Search for the cell housing the specified text and yield its [x, y] center coordinate. 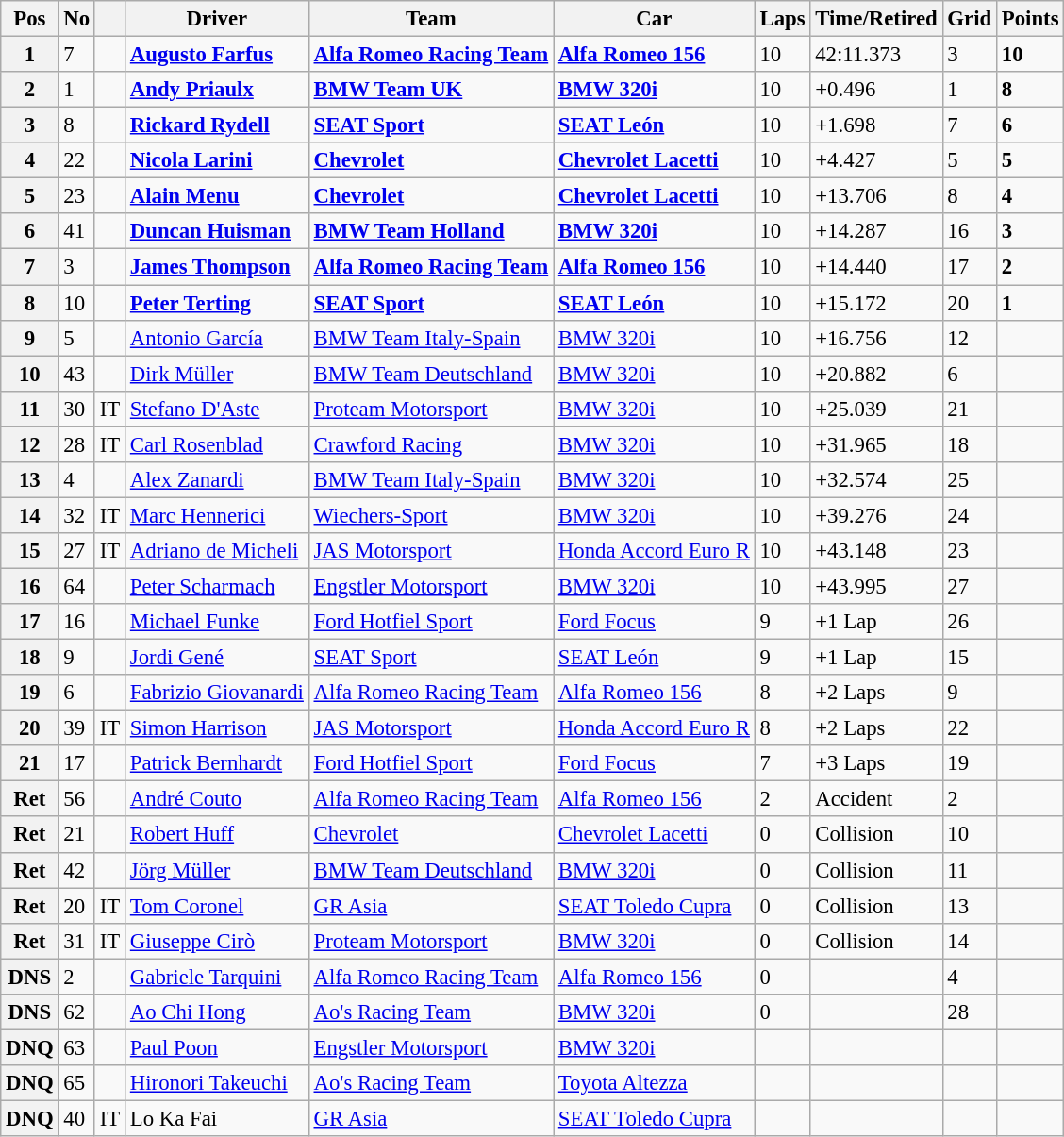
Tom Coronel [217, 906]
65 [76, 1083]
+31.965 [876, 444]
30 [76, 409]
Jörg Müller [217, 870]
Marc Hennerici [217, 515]
Antonio García [217, 338]
Lo Ka Fai [217, 1118]
+14.287 [876, 231]
+39.276 [876, 515]
+16.756 [876, 338]
Time/Retired [876, 19]
63 [76, 1047]
+0.496 [876, 90]
Fabrizio Giovanardi [217, 693]
32 [76, 515]
Rickard Rydell [217, 125]
+3 Laps [876, 763]
Driver [217, 19]
Andy Priaulx [217, 90]
Adriano de Micheli [217, 551]
Wiechers-Sport [430, 515]
BMW Team UK [430, 90]
Carl Rosenblad [217, 444]
25 [970, 480]
+25.039 [876, 409]
BMW Team Holland [430, 231]
+14.440 [876, 267]
31 [76, 941]
64 [76, 586]
Augusto Farfus [217, 55]
Stefano D'Aste [217, 409]
Dirk Müller [217, 374]
André Couto [217, 799]
39 [76, 728]
+1.698 [876, 125]
42:11.373 [876, 55]
Gabriele Tarquini [217, 977]
Points [1030, 19]
Duncan Huisman [217, 231]
Michael Funke [217, 622]
Hironori Takeuchi [217, 1083]
24 [970, 515]
Paul Poon [217, 1047]
Crawford Racing [430, 444]
Alain Menu [217, 196]
Ao Chi Hong [217, 1012]
Giuseppe Cirò [217, 941]
Car [654, 19]
Grid [970, 19]
+20.882 [876, 374]
+32.574 [876, 480]
+13.706 [876, 196]
Peter Scharmach [217, 586]
No [76, 19]
Alex Zanardi [217, 480]
Pos [30, 19]
41 [76, 231]
Nicola Larini [217, 160]
Team [430, 19]
Laps [783, 19]
40 [76, 1118]
+43.995 [876, 586]
42 [76, 870]
43 [76, 374]
+4.427 [876, 160]
Accident [876, 799]
+43.148 [876, 551]
56 [76, 799]
26 [970, 622]
+15.172 [876, 303]
Simon Harrison [217, 728]
Peter Terting [217, 303]
62 [76, 1012]
Jordi Gené [217, 658]
James Thompson [217, 267]
Patrick Bernhardt [217, 763]
Toyota Altezza [654, 1083]
Robert Huff [217, 835]
